Pinpoint the cell where the given text exists, returning its (X, Y) midpoint coordinate. 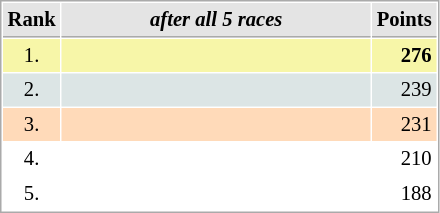
231 (404, 124)
210 (404, 158)
188 (404, 194)
4. (32, 158)
1. (32, 56)
3. (32, 124)
Points (404, 20)
after all 5 races (216, 20)
2. (32, 90)
5. (32, 194)
239 (404, 90)
276 (404, 56)
Rank (32, 20)
